Locate the cell with the specified text and output its (X, Y) center coordinate. 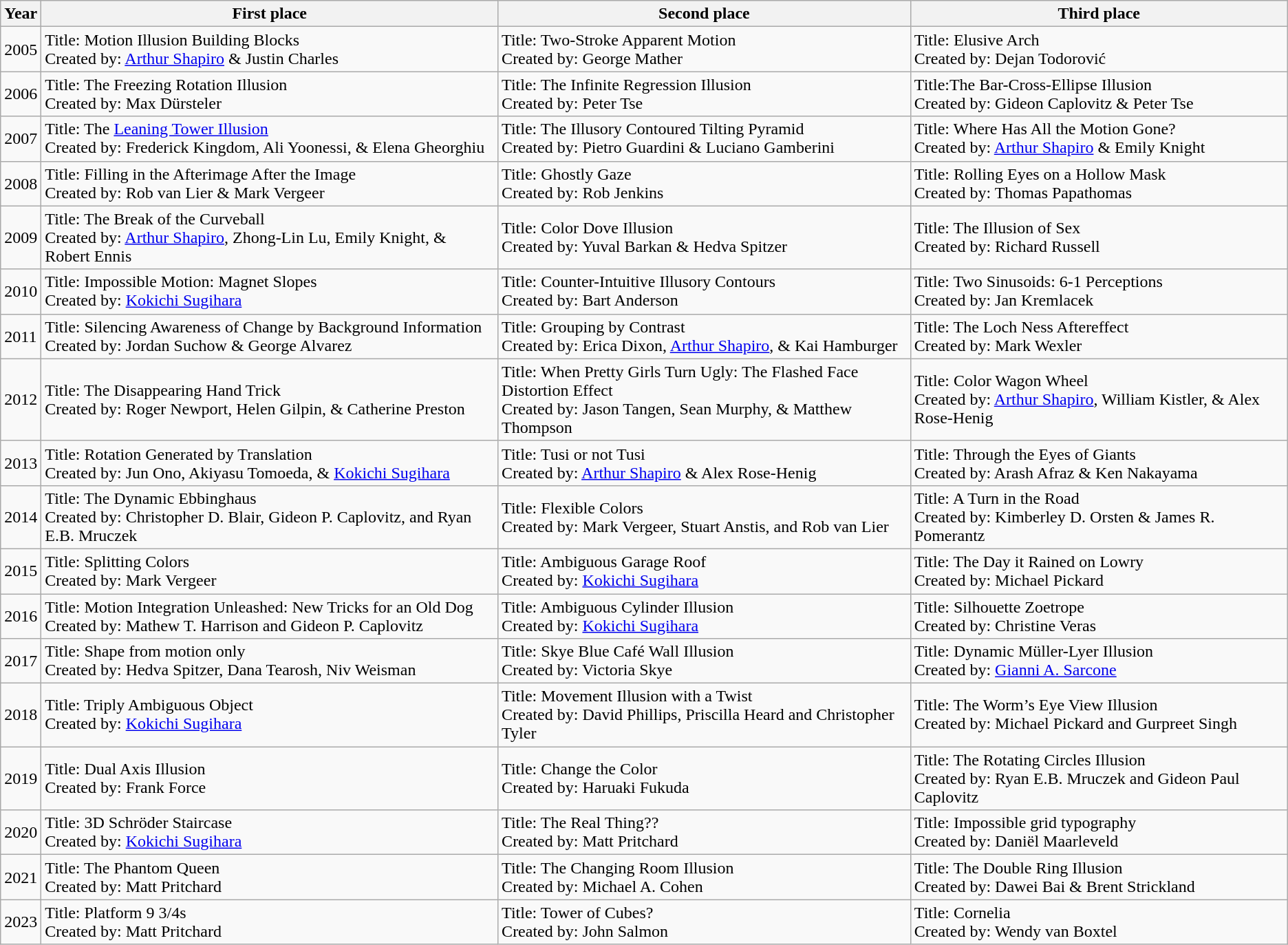
Title: Ghostly GazeCreated by: Rob Jenkins (705, 183)
Title: The Disappearing Hand TrickCreated by: Roger Newport, Helen Gilpin, & Catherine Preston (270, 399)
2009 (21, 237)
Title: Platform 9 3/4s Created by: Matt Pritchard (270, 922)
Title: The Break of the CurveballCreated by: Arthur Shapiro, Zhong-Lin Lu, Emily Knight, & Robert Ennis (270, 237)
Title: Dual Axis Illusion Created by: Frank Force (270, 778)
Title: The Dynamic EbbinghausCreated by: Christopher D. Blair, Gideon P. Caplovitz, and Ryan E.B. Mruczek (270, 517)
Title: Movement Illusion with a Twist Created by: David Phillips, Priscilla Heard and Christopher Tyler (705, 715)
2005 (21, 50)
Title: Rolling Eyes on a Hollow MaskCreated by: Thomas Papathomas (1099, 183)
Title: Shape from motion only Created by: Hedva Spitzer, Dana Tearosh, Niv Weisman (270, 661)
Title: Motion Integration Unleashed: New Tricks for an Old Dog Created by: Mathew T. Harrison and Gideon P. Caplovitz (270, 615)
Title: Triply Ambiguous Object Created by: Kokichi Sugihara (270, 715)
2014 (21, 517)
Title: Silhouette ZoetropeCreated by: Christine Veras (1099, 615)
Title: When Pretty Girls Turn Ugly: The Flashed Face Distortion EffectCreated by: Jason Tangen, Sean Murphy, & Matthew Thompson (705, 399)
Title: A Turn in the RoadCreated by: Kimberley D. Orsten & James R. Pomerantz (1099, 517)
Title: Two-Stroke Apparent MotionCreated by: George Mather (705, 50)
2023 (21, 922)
Title: Ambiguous Cylinder Illusion Created by: Kokichi Sugihara (705, 615)
Title: The Double Ring Illusion Created by: Dawei Bai & Brent Strickland (1099, 877)
First place (270, 14)
2007 (21, 139)
Title: Skye Blue Café Wall Illusion Created by: Victoria Skye (705, 661)
Title: Ambiguous Garage RoofCreated by: Kokichi Sugihara (705, 571)
2018 (21, 715)
Title: The Infinite Regression IllusionCreated by: Peter Tse (705, 94)
Title: The Freezing Rotation IllusionCreated by: Max Dürsteler (270, 94)
Title: Tower of Cubes? Created by: John Salmon (705, 922)
Third place (1099, 14)
Second place (705, 14)
Title: Rotation Generated by TranslationCreated by: Jun Ono, Akiyasu Tomoeda, & Kokichi Sugihara (270, 463)
Title: Impossible grid typography Created by: Daniël Maarleveld (1099, 833)
2012 (21, 399)
Title: The Illusory Contoured Tilting PyramidCreated by: Pietro Guardini & Luciano Gamberini (705, 139)
Title: Grouping by ContrastCreated by: Erica Dixon, Arthur Shapiro, & Kai Hamburger (705, 336)
Title: The Changing Room Illusion Created by: Michael A. Cohen (705, 877)
2020 (21, 833)
Title: Color Wagon WheelCreated by: Arthur Shapiro, William Kistler, & Alex Rose-Henig (1099, 399)
2017 (21, 661)
Title: The Rotating Circles Illusion Created by: Ryan E.B. Mruczek and Gideon Paul Caplovitz (1099, 778)
2010 (21, 292)
Title: Tusi or not TusiCreated by: Arthur Shapiro & Alex Rose-Henig (705, 463)
Title: Motion Illusion Building BlocksCreated by: Arthur Shapiro & Justin Charles (270, 50)
Title: Silencing Awareness of Change by Background InformationCreated by: Jordan Suchow & George Alvarez (270, 336)
2021 (21, 877)
Title: Splitting ColorsCreated by: Mark Vergeer (270, 571)
Title: The Loch Ness AftereffectCreated by: Mark Wexler (1099, 336)
2015 (21, 571)
2019 (21, 778)
Title:The Bar-Cross-Ellipse IllusionCreated by: Gideon Caplovitz & Peter Tse (1099, 94)
Title: The Worm’s Eye View Illusion Created by: Michael Pickard and Gurpreet Singh (1099, 715)
Year (21, 14)
Title: 3D Schröder Staircase Created by: Kokichi Sugihara (270, 833)
Title: The Leaning Tower IllusionCreated by: Frederick Kingdom, Ali Yoonessi, & Elena Gheorghiu (270, 139)
Title: Two Sinusoids: 6-1 PerceptionsCreated by: Jan Kremlacek (1099, 292)
Title: Filling in the Afterimage After the ImageCreated by: Rob van Lier & Mark Vergeer (270, 183)
Title: Color Dove IllusionCreated by: Yuval Barkan & Hedva Spitzer (705, 237)
2011 (21, 336)
Title: Impossible Motion: Magnet SlopesCreated by: Kokichi Sugihara (270, 292)
Title: Flexible ColorsCreated by: Mark Vergeer, Stuart Anstis, and Rob van Lier (705, 517)
Title: The Illusion of SexCreated by: Richard Russell (1099, 237)
Title: Cornelia Created by: Wendy van Boxtel (1099, 922)
Title: The Day it Rained on LowryCreated by: Michael Pickard (1099, 571)
Title: Through the Eyes of GiantsCreated by: Arash Afraz & Ken Nakayama (1099, 463)
Title: Counter-Intuitive Illusory ContoursCreated by: Bart Anderson (705, 292)
Title: Dynamic Müller-Lyer Illusion Created by: Gianni A. Sarcone (1099, 661)
2006 (21, 94)
2008 (21, 183)
Title: The Real Thing?? Created by: Matt Pritchard (705, 833)
2016 (21, 615)
Title: Where Has All the Motion Gone?Created by: Arthur Shapiro & Emily Knight (1099, 139)
Title: Change the Color Created by: Haruaki Fukuda (705, 778)
Title: Elusive ArchCreated by: Dejan Todorović (1099, 50)
Title: The Phantom Queen Created by: Matt Pritchard (270, 877)
2013 (21, 463)
